Provide the [X, Y] coordinate of the cell's center where the given text is located.  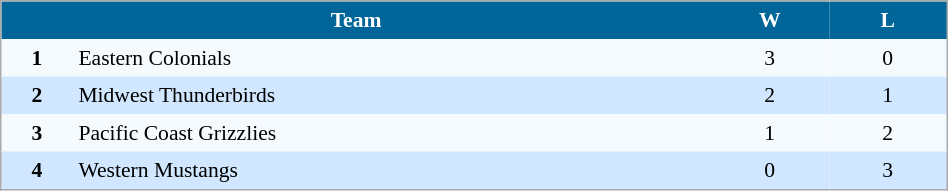
4 [37, 171]
L [888, 20]
Team [356, 20]
Eastern Colonials [391, 58]
Pacific Coast Grizzlies [391, 133]
W [770, 20]
Midwest Thunderbirds [391, 95]
Western Mustangs [391, 171]
